Determine the [X, Y] coordinate at the center of the cell enclosing the given text.  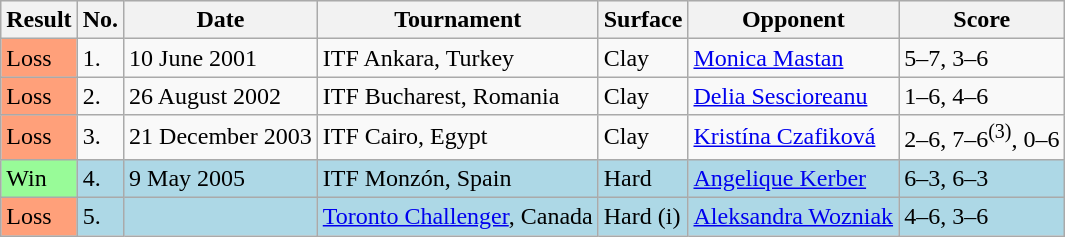
21 December 2003 [221, 138]
ITF Cairo, Egypt [458, 138]
Opponent [794, 20]
4. [100, 178]
No. [100, 20]
Monica Mastan [794, 58]
Kristína Czafiková [794, 138]
ITF Bucharest, Romania [458, 96]
Aleksandra Wozniak [794, 217]
Date [221, 20]
Win [39, 178]
Delia Sescioreanu [794, 96]
Angelique Kerber [794, 178]
1–6, 4–6 [982, 96]
5–7, 3–6 [982, 58]
ITF Monzón, Spain [458, 178]
1. [100, 58]
Toronto Challenger, Canada [458, 217]
Hard [643, 178]
3. [100, 138]
26 August 2002 [221, 96]
Result [39, 20]
Surface [643, 20]
2–6, 7–6(3), 0–6 [982, 138]
Score [982, 20]
4–6, 3–6 [982, 217]
9 May 2005 [221, 178]
ITF Ankara, Turkey [458, 58]
10 June 2001 [221, 58]
5. [100, 217]
6–3, 6–3 [982, 178]
Hard (i) [643, 217]
2. [100, 96]
Tournament [458, 20]
